Determine the [x, y] coordinate at the center of the cell enclosing the given text.  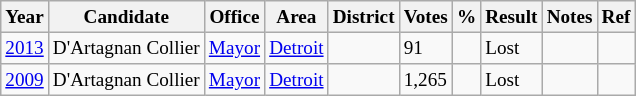
Votes [426, 17]
Year [25, 17]
Notes [570, 17]
91 [426, 48]
Area [297, 17]
Result [512, 17]
Candidate [126, 17]
1,265 [426, 80]
District [364, 17]
2009 [25, 80]
% [466, 17]
Office [234, 17]
2013 [25, 48]
Ref [616, 17]
